Extract the (X, Y) coordinate from the center of the cell holding the provided text.  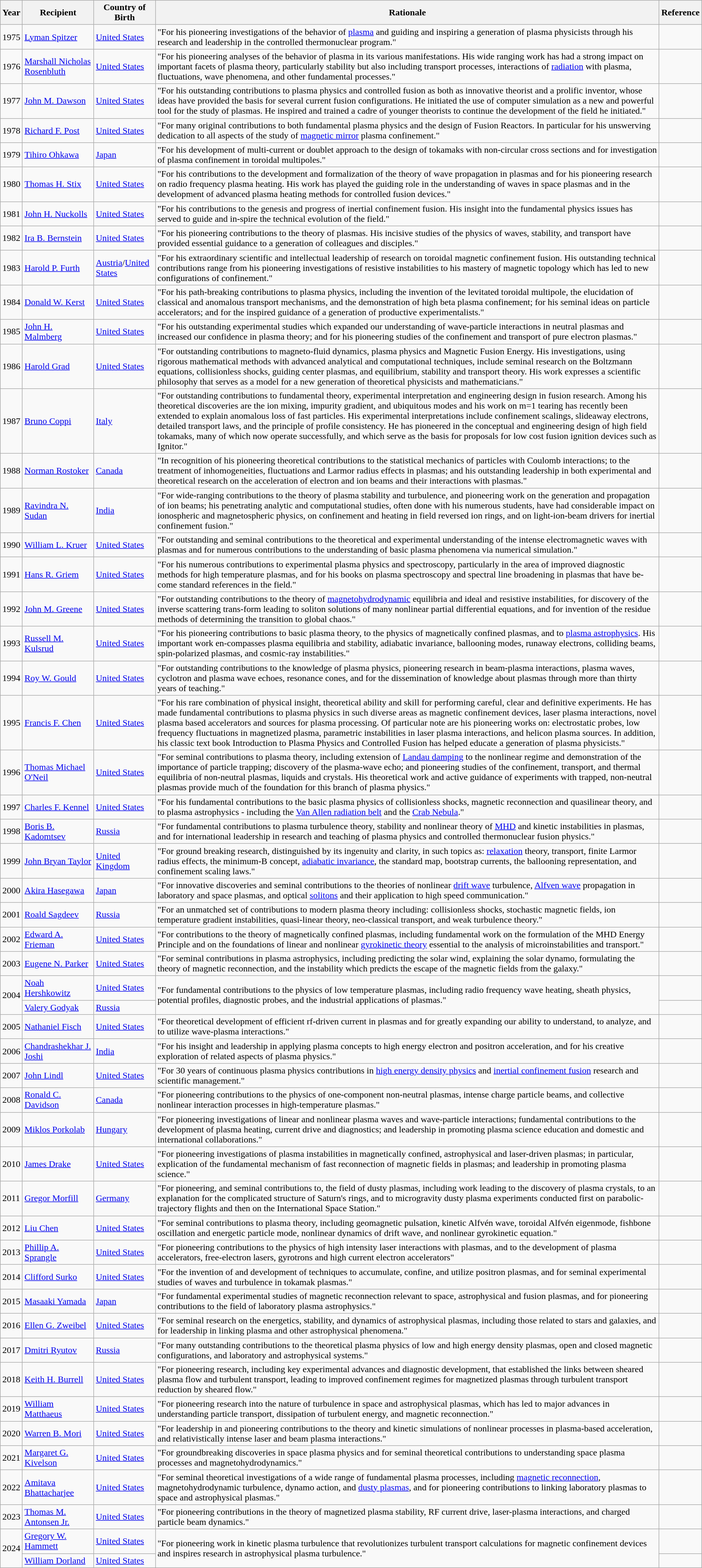
Ira B. Bernstein (58, 238)
Hans R. Griem (58, 574)
John M. Dawson (58, 101)
2007 (11, 1075)
John Lindl (58, 1075)
William Dorland (58, 1560)
2001 (11, 915)
Chandrashekhar J. Joshi (58, 1051)
1993 (11, 643)
2016 (11, 1325)
John H. Nuckolls (58, 214)
Eugene N. Parker (58, 964)
Thomas Michael O'Neil (58, 772)
1977 (11, 101)
2011 (11, 1198)
1986 (11, 366)
1990 (11, 545)
John Bryan Taylor (58, 861)
Gregor Morfill (58, 1198)
Noah Hershkowitz (58, 988)
Italy (124, 421)
John H. Malmberg (58, 332)
2000 (11, 890)
Boris B. Kadomtsev (58, 831)
William Matthaeus (58, 1409)
1981 (11, 214)
2014 (11, 1276)
1996 (11, 772)
1983 (11, 268)
1999 (11, 861)
Austria/United States (124, 268)
1975 (11, 37)
1978 (11, 131)
Liu Chen (58, 1228)
2021 (11, 1458)
Phillip A. Sprangle (58, 1252)
Norman Rostoker (58, 471)
Lyman Spitzer (58, 37)
Ronald C. Davidson (58, 1100)
1988 (11, 471)
2010 (11, 1164)
Gregory W. Hammett (58, 1541)
1994 (11, 678)
1984 (11, 302)
1991 (11, 574)
Roy W. Gould (58, 678)
Keith H. Burrell (58, 1380)
1997 (11, 807)
1995 (11, 723)
2019 (11, 1409)
1989 (11, 510)
Reference (680, 13)
James Drake (58, 1164)
William L. Kruer (58, 545)
2004 (11, 995)
Edward A. Frieman (58, 939)
2012 (11, 1228)
Margaret G. Kivelson (58, 1458)
Roald Sagdeev (58, 915)
Bruno Coppi (58, 421)
Country of Birth (124, 13)
2023 (11, 1517)
2002 (11, 939)
Year (11, 13)
1979 (11, 155)
Miklos Porkolab (58, 1129)
1992 (11, 609)
Valery Godyak (58, 1007)
2018 (11, 1380)
Russell M. Kulsrud (58, 643)
Charles F. Kennel (58, 807)
2024 (11, 1548)
Ravindra N. Sudan (58, 510)
2008 (11, 1100)
Warren B. Mori (58, 1433)
Donald W. Kerst (58, 302)
Rationale (407, 13)
Recipient (58, 13)
Ellen G. Zweibel (58, 1325)
Nathaniel Fisch (58, 1027)
Akira Hasegawa (58, 890)
2005 (11, 1027)
Marshall Nicholas Rosenbluth (58, 66)
Richard F. Post (58, 131)
1985 (11, 332)
2022 (11, 1487)
2015 (11, 1301)
Germany (124, 1198)
United Kingdom (124, 861)
1998 (11, 831)
Masaaki Yamada (58, 1301)
Dmitri Ryutov (58, 1350)
Thomas M. Antonsen Jr. (58, 1517)
Thomas H. Stix (58, 184)
2009 (11, 1129)
1976 (11, 66)
Francis F. Chen (58, 723)
1982 (11, 238)
2020 (11, 1433)
Tihiro Ohkawa (58, 155)
2017 (11, 1350)
2006 (11, 1051)
Amitava Bhattacharjee (58, 1487)
Clifford Surko (58, 1276)
John M. Greene (58, 609)
1980 (11, 184)
Harold Grad (58, 366)
2003 (11, 964)
Hungary (124, 1129)
Harold P. Furth (58, 268)
2013 (11, 1252)
1987 (11, 421)
